Capture the cell that displays the provided text and extract its [X, Y] central coordinate. 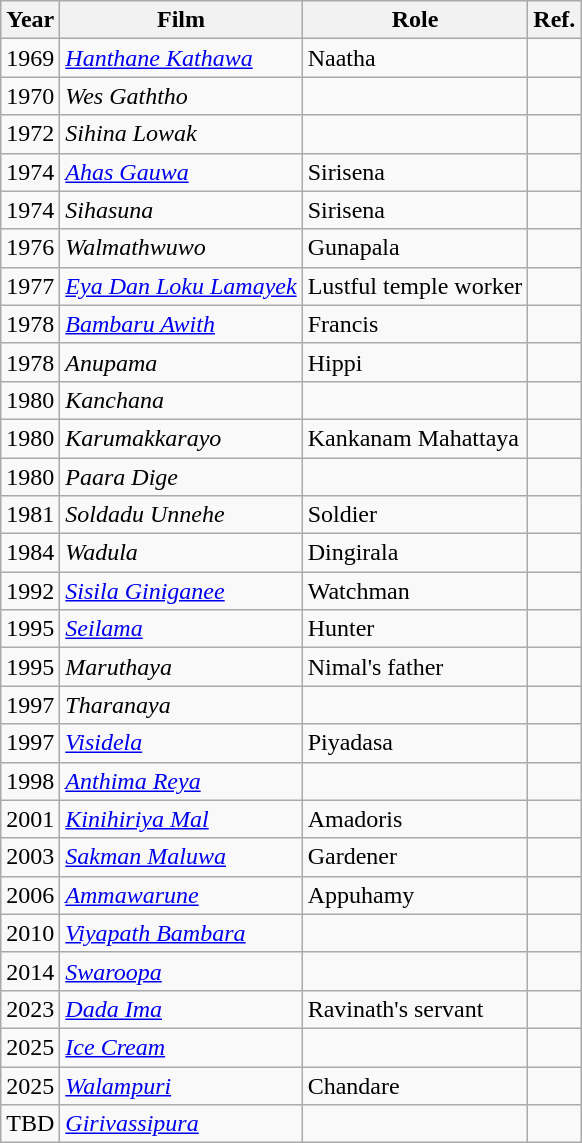
Anupama [181, 362]
2003 [30, 857]
Ref. [554, 20]
1976 [30, 248]
Wes Gaththo [181, 96]
Appuhamy [415, 895]
Ahas Gauwa [181, 172]
Hanthane Kathawa [181, 58]
Sakman Maluwa [181, 857]
Ravinath's servant [415, 1009]
Anthima Reya [181, 781]
Karumakkarayo [181, 438]
Girivassipura [181, 1124]
Year [30, 20]
1992 [30, 591]
1998 [30, 781]
Watchman [415, 591]
Ice Cream [181, 1047]
Francis [415, 324]
Swaroopa [181, 971]
2023 [30, 1009]
1977 [30, 286]
Tharanaya [181, 705]
Hunter [415, 629]
Dada Ima [181, 1009]
Maruthaya [181, 667]
Walmathwuwo [181, 248]
Film [181, 20]
Wadula [181, 553]
Bambaru Awith [181, 324]
Kanchana [181, 400]
1981 [30, 515]
Seilama [181, 629]
2001 [30, 819]
Walampuri [181, 1085]
Viyapath Bambara [181, 933]
TBD [30, 1124]
Visidela [181, 743]
Gardener [415, 857]
Chandare [415, 1085]
1969 [30, 58]
Role [415, 20]
1970 [30, 96]
Kinihiriya Mal [181, 819]
Lustful temple worker [415, 286]
Kankanam Mahattaya [415, 438]
Eya Dan Loku Lamayek [181, 286]
Amadoris [415, 819]
2010 [30, 933]
2006 [30, 895]
1984 [30, 553]
2014 [30, 971]
Soldadu Unnehe [181, 515]
Sihasuna [181, 210]
Nimal's father [415, 667]
Naatha [415, 58]
1972 [30, 134]
Sisila Giniganee [181, 591]
Sihina Lowak [181, 134]
Hippi [415, 362]
Gunapala [415, 248]
Piyadasa [415, 743]
Dingirala [415, 553]
Paara Dige [181, 477]
Soldier [415, 515]
Ammawarune [181, 895]
